Detect which cell encompasses the target text, then output its [x, y] center coordinate. 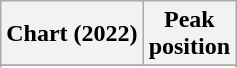
Chart (2022) [72, 34]
Peakposition [189, 34]
